Provide the (x, y) coordinate of the cell's center where the given text is located.  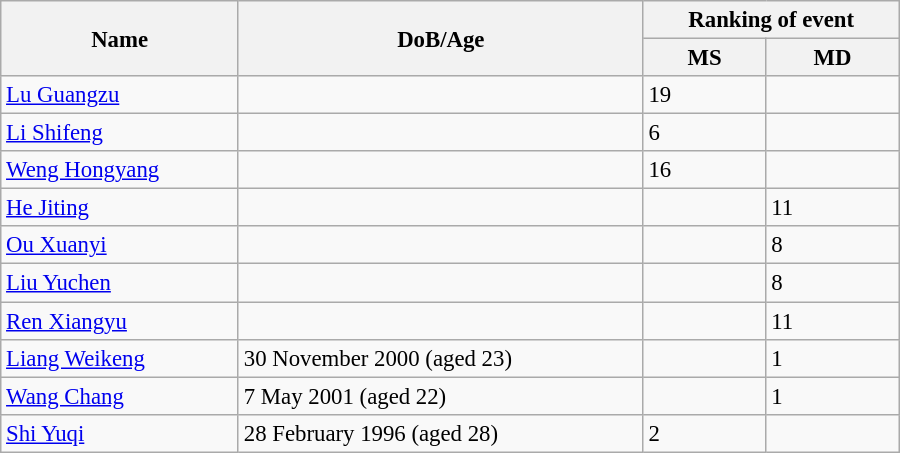
Liang Weikeng (120, 358)
6 (704, 133)
Wang Chang (120, 396)
Li Shifeng (120, 133)
Ren Xiangyu (120, 321)
MD (832, 58)
Lu Guangzu (120, 95)
16 (704, 170)
Name (120, 38)
Liu Yuchen (120, 283)
Weng Hongyang (120, 170)
2 (704, 433)
7 May 2001 (aged 22) (440, 396)
DoB/Age (440, 38)
MS (704, 58)
28 February 1996 (aged 28) (440, 433)
Ranking of event (771, 20)
19 (704, 95)
Shi Yuqi (120, 433)
Ou Xuanyi (120, 245)
30 November 2000 (aged 23) (440, 358)
He Jiting (120, 208)
